Search for the cell housing the specified text and yield its (x, y) center coordinate. 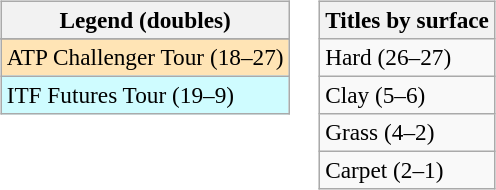
Legend (doubles) (145, 20)
Titles by surface (408, 20)
ITF Futures Tour (19–9) (145, 95)
Grass (4–2) (408, 133)
Carpet (2–1) (408, 171)
Hard (26–27) (408, 57)
Clay (5–6) (408, 95)
ATP Challenger Tour (18–27) (145, 57)
